Capture the cell that displays the provided text and extract its [x, y] central coordinate. 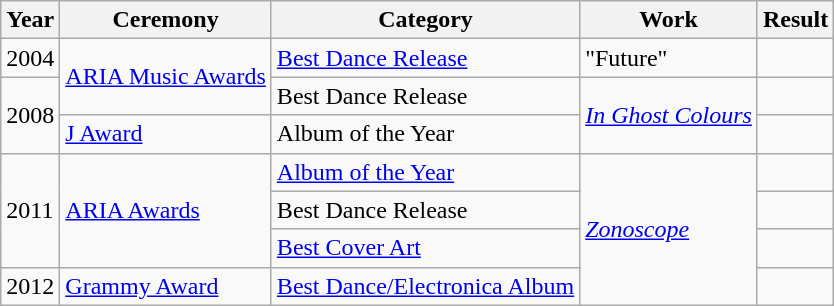
2011 [30, 210]
Best Dance/Electronica Album [425, 286]
Zonoscope [669, 229]
Ceremony [166, 20]
Grammy Award [166, 286]
Work [669, 20]
2012 [30, 286]
2008 [30, 115]
ARIA Awards [166, 210]
Best Cover Art [425, 248]
Year [30, 20]
"Future" [669, 58]
Category [425, 20]
ARIA Music Awards [166, 77]
J Award [166, 134]
2004 [30, 58]
In Ghost Colours [669, 115]
Result [795, 20]
